Output the (X, Y) coordinate of the center of the cell containing the given text.  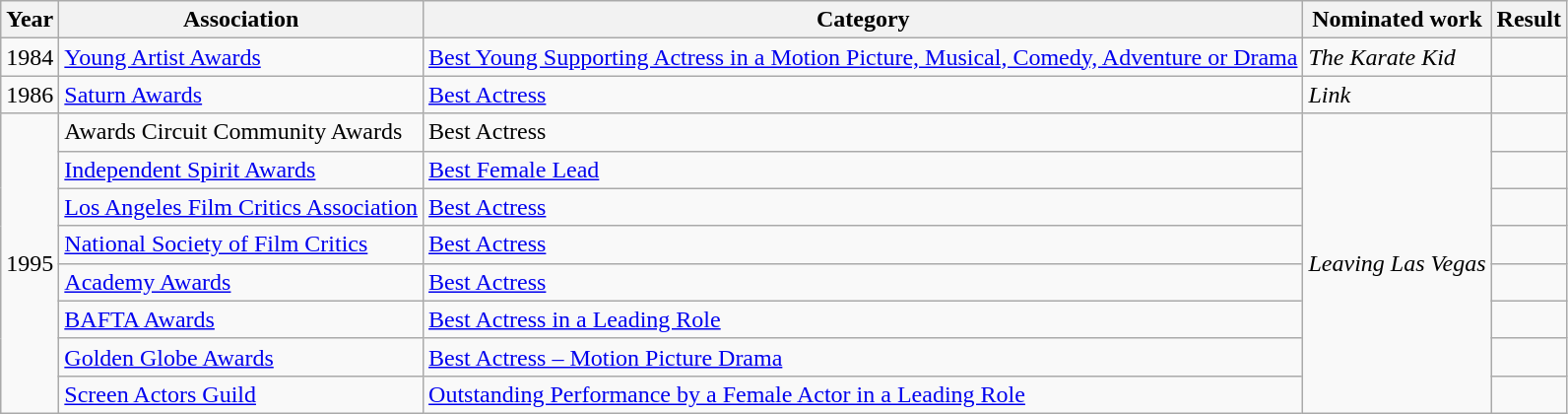
National Society of Film Critics (241, 244)
Outstanding Performance by a Female Actor in a Leading Role (863, 394)
Nominated work (1397, 20)
Awards Circuit Community Awards (241, 132)
Screen Actors Guild (241, 394)
Best Actress in a Leading Role (863, 319)
The Karate Kid (1397, 57)
1986 (30, 95)
Saturn Awards (241, 95)
Best Actress – Motion Picture Drama (863, 357)
Result (1529, 20)
Academy Awards (241, 282)
Year (30, 20)
Los Angeles Film Critics Association (241, 207)
1984 (30, 57)
BAFTA Awards (241, 319)
Independent Spirit Awards (241, 170)
Best Female Lead (863, 170)
Category (863, 20)
1995 (30, 263)
Association (241, 20)
Best Young Supporting Actress in a Motion Picture, Musical, Comedy, Adventure or Drama (863, 57)
Golden Globe Awards (241, 357)
Young Artist Awards (241, 57)
Leaving Las Vegas (1397, 263)
Link (1397, 95)
